Pinpoint the cell where the given text exists, returning its [x, y] midpoint coordinate. 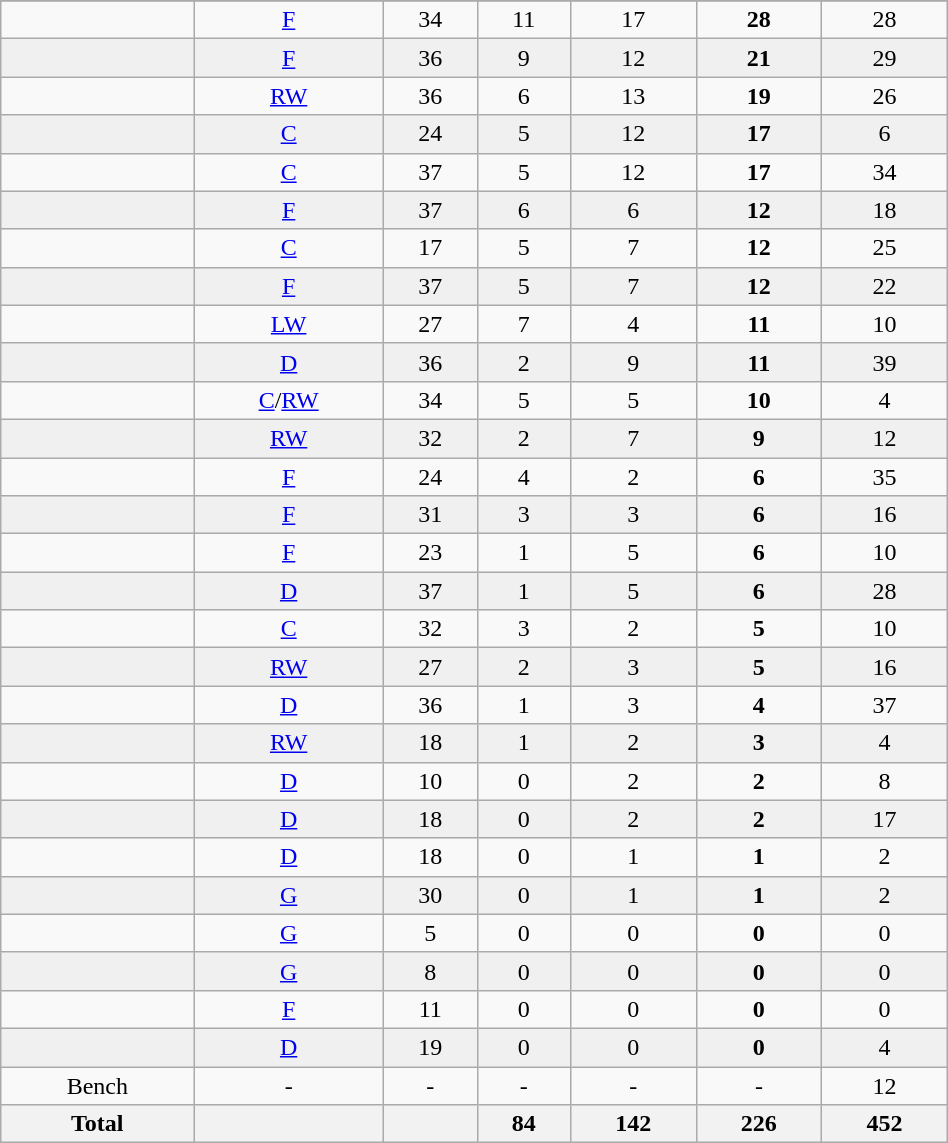
142 [634, 1124]
39 [885, 362]
22 [885, 286]
25 [885, 248]
13 [634, 96]
226 [759, 1124]
30 [430, 895]
84 [524, 1124]
LW [289, 324]
C/RW [289, 400]
Total [98, 1124]
26 [885, 96]
452 [885, 1124]
Bench [98, 1085]
21 [759, 58]
29 [885, 58]
35 [885, 477]
31 [430, 515]
23 [430, 553]
